For the text-containing cell, return its midpoint in [x, y] coordinate format. 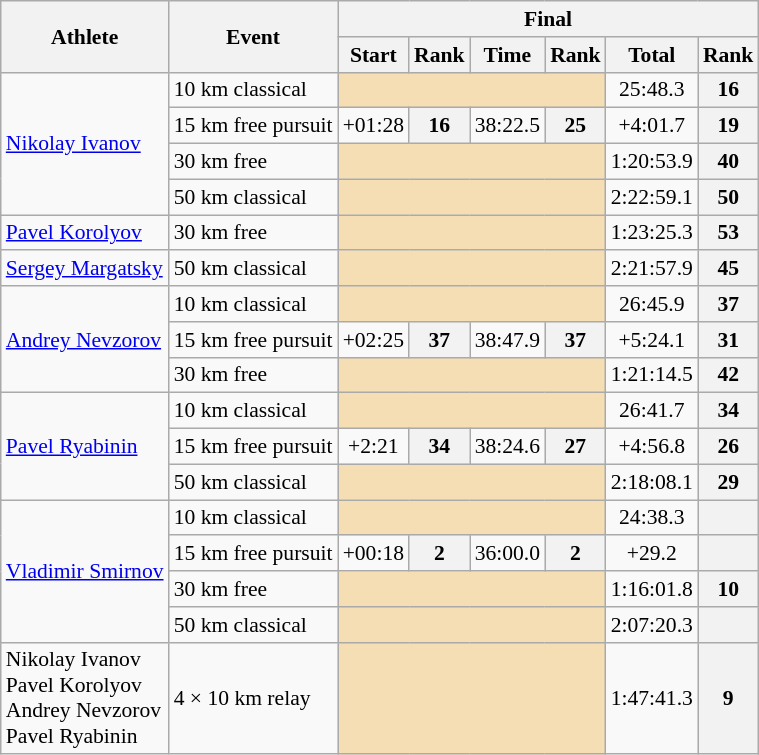
45 [728, 269]
38:24.6 [508, 447]
40 [728, 162]
26:45.9 [652, 304]
26 [728, 447]
+00:18 [374, 554]
1:16:01.8 [652, 589]
+29.2 [652, 554]
Nikolay Ivanov [85, 143]
27 [576, 447]
1:20:53.9 [652, 162]
+4:56.8 [652, 447]
Total [652, 55]
Sergey Margatsky [85, 269]
+2:21 [374, 447]
1:47:41.3 [652, 698]
4 × 10 km relay [254, 698]
24:38.3 [652, 518]
25:48.3 [652, 90]
Athlete [85, 36]
1:21:14.5 [652, 375]
36:00.0 [508, 554]
Time [508, 55]
2:07:20.3 [652, 625]
38:47.9 [508, 340]
+4:01.7 [652, 126]
1:23:25.3 [652, 233]
Pavel Korolyov [85, 233]
Start [374, 55]
Andrey Nevzorov [85, 340]
Event [254, 36]
+5:24.1 [652, 340]
2:21:57.9 [652, 269]
Vladimir Smirnov [85, 571]
+02:25 [374, 340]
Nikolay IvanovPavel KorolyovAndrey NevzorovPavel Ryabinin [85, 698]
19 [728, 126]
29 [728, 482]
Pavel Ryabinin [85, 446]
26:41.7 [652, 411]
42 [728, 375]
2:22:59.1 [652, 197]
2:18:08.1 [652, 482]
Final [548, 19]
50 [728, 197]
25 [576, 126]
9 [728, 698]
+01:28 [374, 126]
38:22.5 [508, 126]
53 [728, 233]
10 [728, 589]
31 [728, 340]
